Determine the [x, y] coordinate at the center of the cell enclosing the given text.  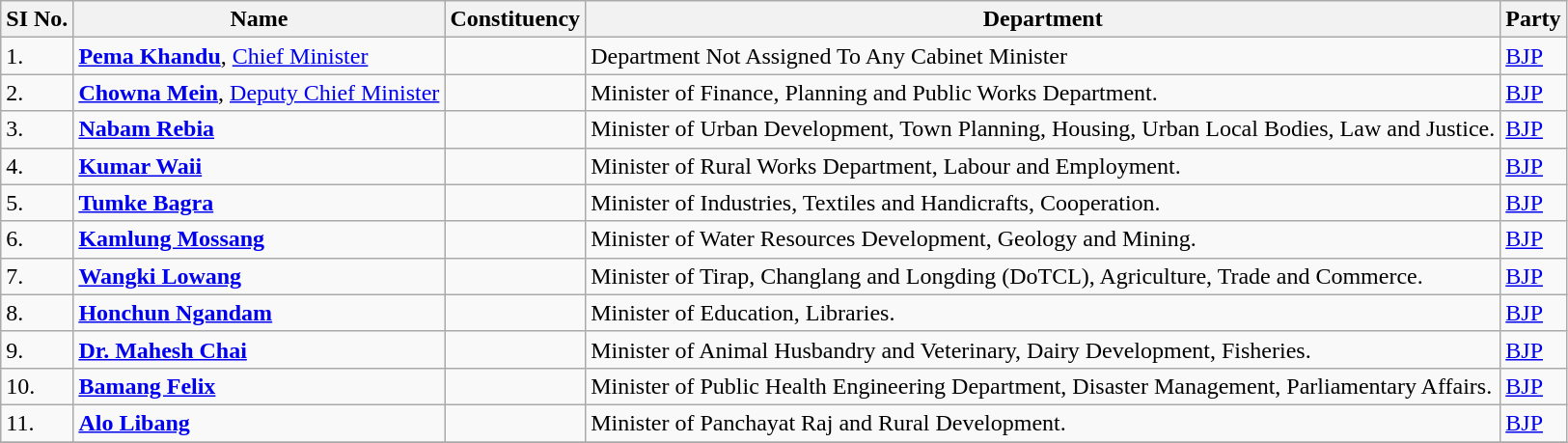
Department Not Assigned To Any Cabinet Minister [1043, 56]
Tumke Bagra [259, 203]
Wangki Lowang [259, 276]
Minister of Industries, Textiles and Handicrafts, Cooperation. [1043, 203]
Dr. Mahesh Chai [259, 349]
Minister of Public Health Engineering Department, Disaster Management, Parliamentary Affairs. [1043, 386]
Minister of Panchayat Raj and Rural Development. [1043, 423]
Nabam Rebia [259, 129]
5. [37, 203]
Alo Libang [259, 423]
8. [37, 313]
Minister of Urban Development, Town Planning, Housing, Urban Local Bodies, Law and Justice. [1043, 129]
11. [37, 423]
4. [37, 166]
Minister of Rural Works Department, Labour and Employment. [1043, 166]
Minister of Tirap, Changlang and Longding (DoTCL), Agriculture, Trade and Commerce. [1043, 276]
Pema Khandu, Chief Minister [259, 56]
Kumar Waii [259, 166]
2. [37, 93]
7. [37, 276]
SI No. [37, 19]
Name [259, 19]
Bamang Felix [259, 386]
3. [37, 129]
Chowna Mein, Deputy Chief Minister [259, 93]
Minister of Animal Husbandry and Veterinary, Dairy Development, Fisheries. [1043, 349]
6. [37, 239]
Minister of Finance, Planning and Public Works Department. [1043, 93]
Constituency [515, 19]
Minister of Education, Libraries. [1043, 313]
Department [1043, 19]
9. [37, 349]
Kamlung Mossang [259, 239]
Party [1533, 19]
1. [37, 56]
Minister of Water Resources Development, Geology and Mining. [1043, 239]
Honchun Ngandam [259, 313]
10. [37, 386]
